Return [x, y] of the center of cell containing provided text 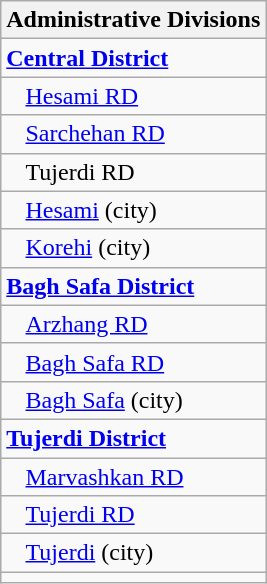
Tujerdi District [134, 438]
Bagh Safa RD [134, 362]
Hesami (city) [134, 210]
Bagh Safa (city) [134, 400]
Korehi (city) [134, 248]
Bagh Safa District [134, 286]
Sarchehan RD [134, 134]
Marvashkan RD [134, 477]
Hesami RD [134, 96]
Administrative Divisions [134, 20]
Arzhang RD [134, 324]
Tujerdi (city) [134, 553]
Central District [134, 58]
